Detect which cell encompasses the target text, then output its [X, Y] center coordinate. 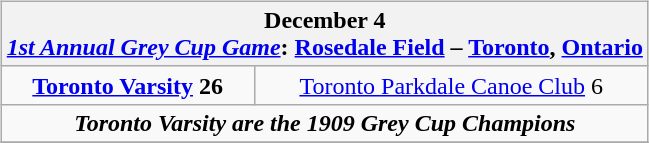
Toronto Parkdale Canoe Club 6 [451, 85]
December 41st Annual Grey Cup Game: Rosedale Field – Toronto, Ontario [324, 34]
Toronto Varsity 26 [128, 85]
Toronto Varsity are the 1909 Grey Cup Champions [324, 123]
